Output the (X, Y) coordinate of the center of the cell containing the given text.  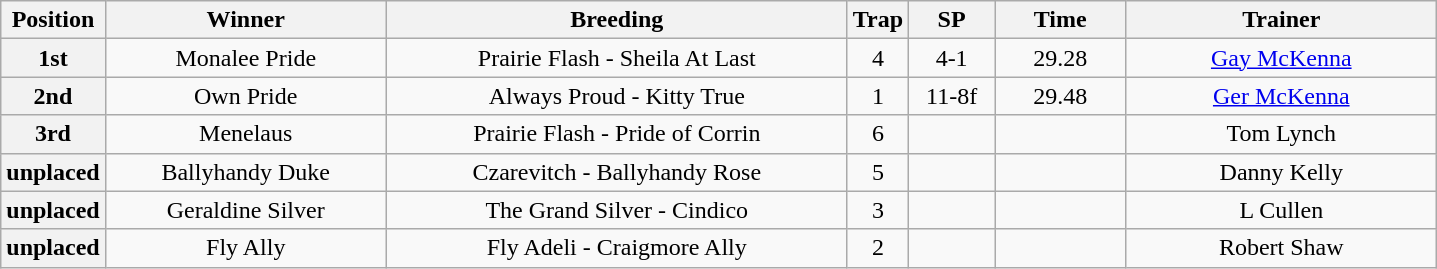
Position (53, 20)
11-8f (952, 96)
Gay McKenna (1282, 58)
Geraldine Silver (246, 210)
3rd (53, 134)
The Grand Silver - Cindico (616, 210)
2 (878, 248)
Fly Adeli - Craigmore Ally (616, 248)
3 (878, 210)
29.48 (1060, 96)
Monalee Pride (246, 58)
Winner (246, 20)
Prairie Flash - Sheila At Last (616, 58)
L Cullen (1282, 210)
Trap (878, 20)
SP (952, 20)
29.28 (1060, 58)
Danny Kelly (1282, 172)
Time (1060, 20)
Czarevitch - Ballyhandy Rose (616, 172)
5 (878, 172)
4 (878, 58)
Own Pride (246, 96)
Trainer (1282, 20)
2nd (53, 96)
4-1 (952, 58)
Prairie Flash - Pride of Corrin (616, 134)
1st (53, 58)
Fly Ally (246, 248)
Tom Lynch (1282, 134)
Ger McKenna (1282, 96)
Robert Shaw (1282, 248)
Menelaus (246, 134)
Always Proud - Kitty True (616, 96)
6 (878, 134)
1 (878, 96)
Ballyhandy Duke (246, 172)
Breeding (616, 20)
